Scan for the cell matching the given text and deliver its [x, y] coordinate at center. 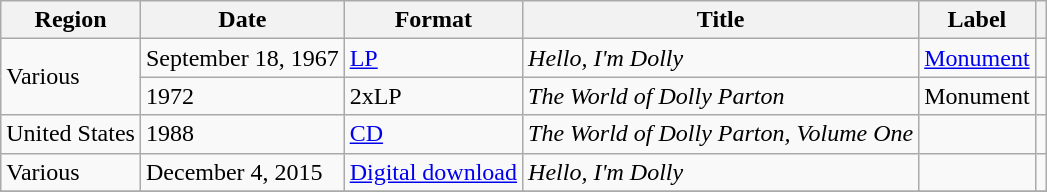
September 18, 1967 [242, 58]
Region [71, 20]
Digital download [433, 172]
December 4, 2015 [242, 172]
Label [977, 20]
Format [433, 20]
1988 [242, 134]
2xLP [433, 96]
The World of Dolly Parton [721, 96]
1972 [242, 96]
Title [721, 20]
The World of Dolly Parton, Volume One [721, 134]
LP [433, 58]
United States [71, 134]
CD [433, 134]
Date [242, 20]
